Identify which cell holds the provided text, then report its [X, Y] central coordinate. 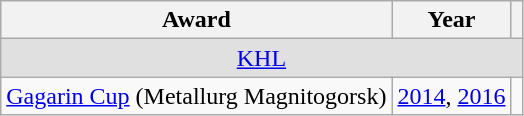
2014, 2016 [452, 96]
Award [196, 20]
KHL [262, 58]
Year [452, 20]
Gagarin Cup (Metallurg Magnitogorsk) [196, 96]
